Detect which cell encompasses the target text, then output its [X, Y] center coordinate. 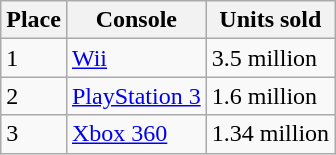
Place [34, 20]
1.34 million [270, 134]
PlayStation 3 [136, 96]
Units sold [270, 20]
1 [34, 58]
Wii [136, 58]
3.5 million [270, 58]
Console [136, 20]
3 [34, 134]
2 [34, 96]
Xbox 360 [136, 134]
1.6 million [270, 96]
